Search for the cell housing the specified text and yield its (X, Y) center coordinate. 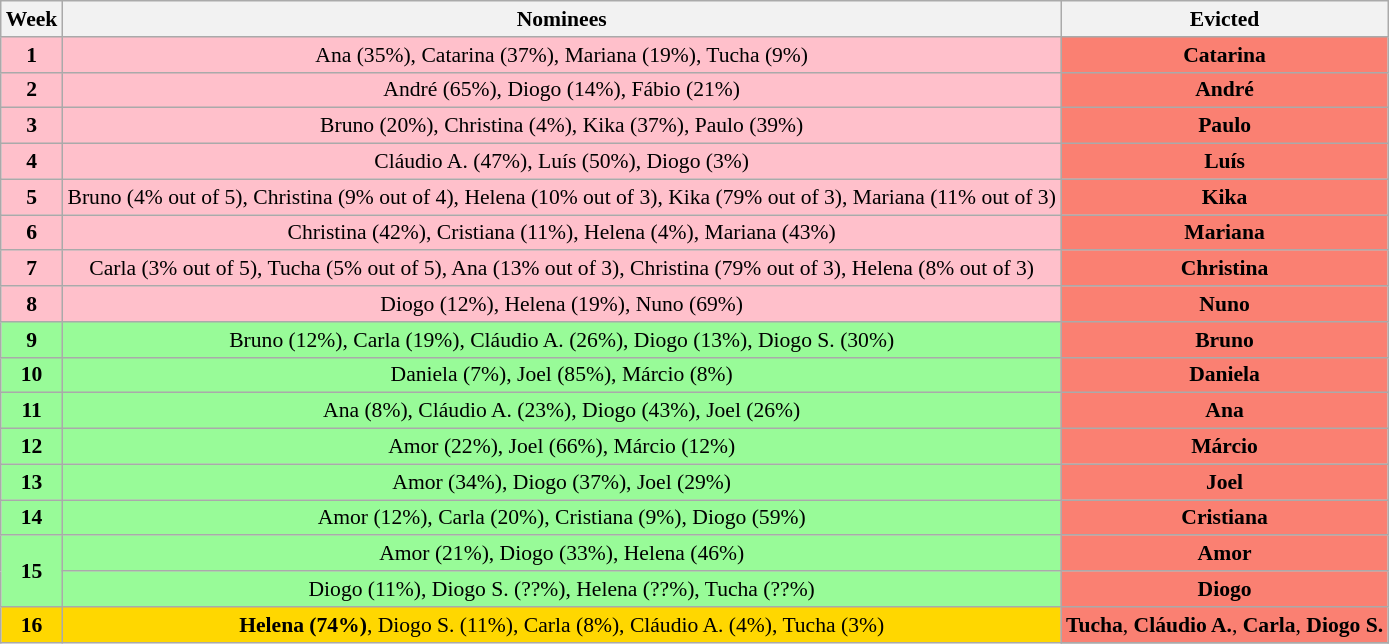
15 (32, 572)
Luís (1224, 162)
Mariana (1224, 233)
Diogo (12%), Helena (19%), Nuno (69%) (561, 304)
8 (32, 304)
Márcio (1224, 447)
Helena (74%), Diogo S. (11%), Carla (8%), Cláudio A. (4%), Tucha (3%) (561, 625)
Bruno (1224, 340)
Nuno (1224, 304)
3 (32, 126)
11 (32, 411)
André (1224, 90)
Catarina (1224, 55)
12 (32, 447)
Amor (12%), Carla (20%), Cristiana (9%), Diogo (59%) (561, 518)
Paulo (1224, 126)
Nominees (561, 19)
5 (32, 197)
Carla (3% out of 5), Tucha (5% out of 5), Ana (13% out of 3), Christina (79% out of 3), Helena (8% out of 3) (561, 269)
14 (32, 518)
7 (32, 269)
Cláudio A. (47%), Luís (50%), Diogo (3%) (561, 162)
Evicted (1224, 19)
Daniela (7%), Joel (85%), Márcio (8%) (561, 375)
Amor (1224, 554)
Tucha, Cláudio A., Carla, Diogo S. (1224, 625)
Christina (42%), Cristiana (11%), Helena (4%), Mariana (43%) (561, 233)
10 (32, 375)
Joel (1224, 482)
Ana (8%), Cláudio A. (23%), Diogo (43%), Joel (26%) (561, 411)
Ana (1224, 411)
Amor (34%), Diogo (37%), Joel (29%) (561, 482)
13 (32, 482)
Amor (22%), Joel (66%), Márcio (12%) (561, 447)
André (65%), Diogo (14%), Fábio (21%) (561, 90)
Amor (21%), Diogo (33%), Helena (46%) (561, 554)
Christina (1224, 269)
9 (32, 340)
4 (32, 162)
Bruno (12%), Carla (19%), Cláudio A. (26%), Diogo (13%), Diogo S. (30%) (561, 340)
Diogo (11%), Diogo S. (??%), Helena (??%), Tucha (??%) (561, 589)
Kika (1224, 197)
Daniela (1224, 375)
16 (32, 625)
Diogo (1224, 589)
Bruno (20%), Christina (4%), Kika (37%), Paulo (39%) (561, 126)
Ana (35%), Catarina (37%), Mariana (19%), Tucha (9%) (561, 55)
Week (32, 19)
2 (32, 90)
6 (32, 233)
Cristiana (1224, 518)
Bruno (4% out of 5), Christina (9% out of 4), Helena (10% out of 3), Kika (79% out of 3), Mariana (11% out of 3) (561, 197)
1 (32, 55)
